Pinpoint the cell where the given text exists, returning its [x, y] midpoint coordinate. 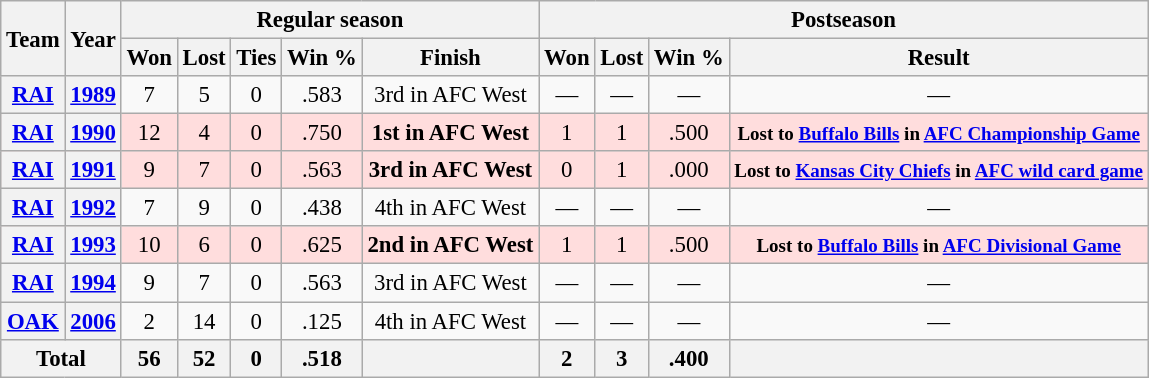
Result [938, 58]
56 [149, 358]
1989 [93, 95]
1992 [93, 208]
OAK [33, 321]
Postseason [844, 20]
Ties [256, 58]
5 [204, 95]
Year [93, 38]
.400 [689, 358]
12 [149, 133]
Finish [450, 58]
.000 [689, 170]
2nd in AFC West [450, 245]
Lost to Buffalo Bills in AFC Championship Game [938, 133]
10 [149, 245]
1991 [93, 170]
52 [204, 358]
.125 [322, 321]
1990 [93, 133]
1993 [93, 245]
Total [61, 358]
.438 [322, 208]
.625 [322, 245]
1994 [93, 283]
.518 [322, 358]
Team [33, 38]
Lost to Buffalo Bills in AFC Divisional Game [938, 245]
3 [622, 358]
Regular season [330, 20]
1st in AFC West [450, 133]
6 [204, 245]
2006 [93, 321]
Lost to Kansas City Chiefs in AFC wild card game [938, 170]
4 [204, 133]
.583 [322, 95]
14 [204, 321]
.750 [322, 133]
